Return (x, y) of the center of cell containing provided text 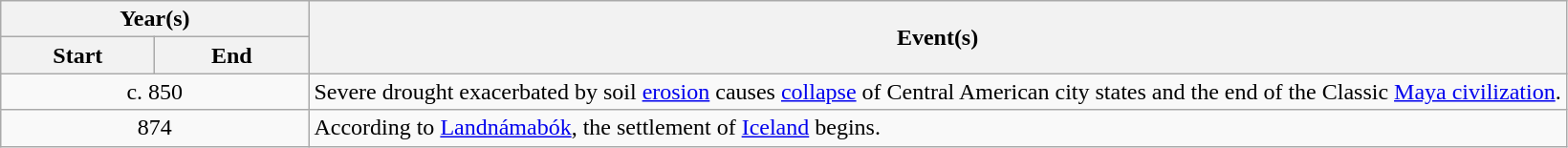
874 (155, 128)
Severe drought exacerbated by soil erosion causes collapse of Central American city states and the end of the Classic Maya civilization. (937, 92)
c. 850 (155, 92)
Year(s) (155, 19)
According to Landnámabók, the settlement of Iceland begins. (937, 128)
End (231, 55)
Event(s) (937, 37)
Start (78, 55)
